Detect which cell encompasses the target text, then output its (x, y) center coordinate. 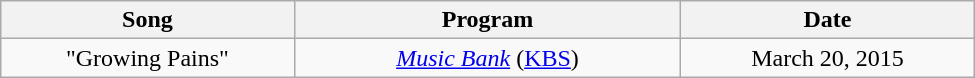
Song (148, 20)
Music Bank (KBS) (488, 58)
Date (828, 20)
Program (488, 20)
March 20, 2015 (828, 58)
"Growing Pains" (148, 58)
